Provide the [X, Y] coordinate of the cell's center where the given text is located.  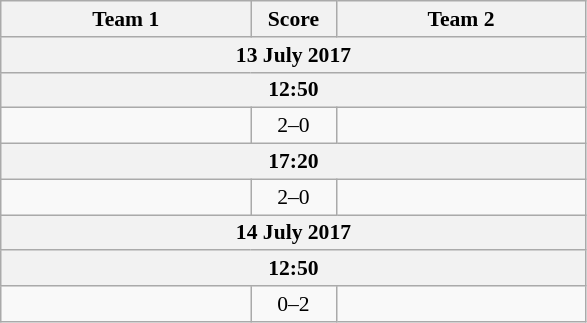
17:20 [294, 162]
Score [294, 19]
14 July 2017 [294, 233]
13 July 2017 [294, 55]
0–2 [294, 304]
Team 1 [126, 19]
Team 2 [461, 19]
